Identify which cell holds the provided text, then report its (x, y) central coordinate. 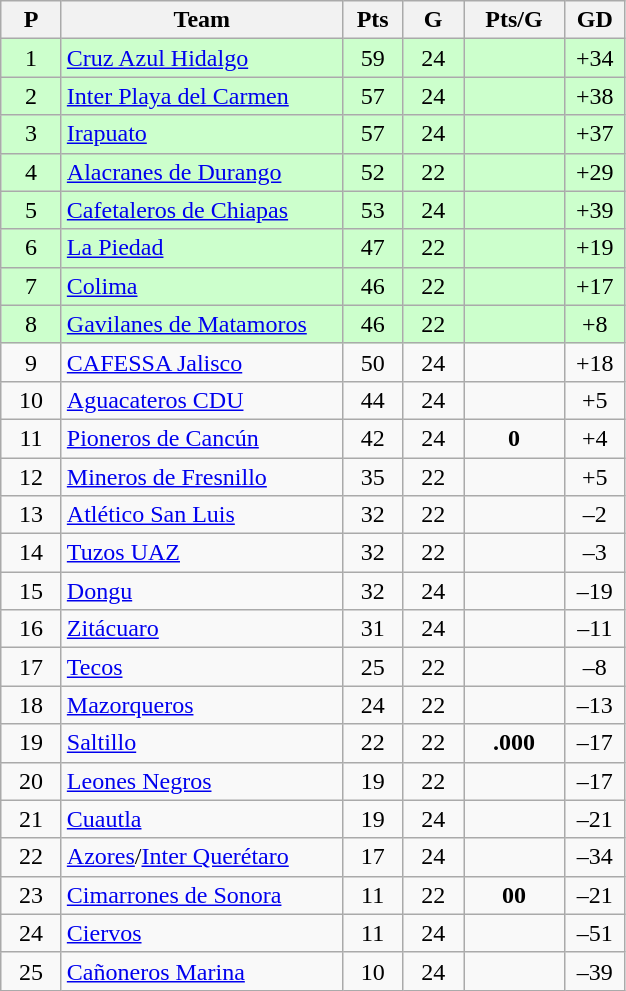
Inter Playa del Carmen (202, 96)
+18 (596, 362)
1 (32, 58)
Irapuato (202, 134)
Aguacateros CDU (202, 400)
GD (596, 20)
15 (32, 591)
Zitácuaro (202, 629)
+19 (596, 248)
–2 (596, 515)
–19 (596, 591)
5 (32, 210)
Cañoneros Marina (202, 971)
Cruz Azul Hidalgo (202, 58)
La Piedad (202, 248)
+39 (596, 210)
4 (32, 172)
47 (372, 248)
.000 (514, 743)
Cimarrones de Sonora (202, 895)
21 (32, 819)
Saltillo (202, 743)
P (32, 20)
0 (514, 438)
+17 (596, 286)
59 (372, 58)
7 (32, 286)
00 (514, 895)
+38 (596, 96)
13 (32, 515)
Team (202, 20)
Cuautla (202, 819)
Pioneros de Cancún (202, 438)
Dongu (202, 591)
+8 (596, 324)
Atlético San Luis (202, 515)
14 (32, 553)
2 (32, 96)
9 (32, 362)
Alacranes de Durango (202, 172)
+34 (596, 58)
–51 (596, 933)
–3 (596, 553)
Mazorqueros (202, 705)
35 (372, 477)
53 (372, 210)
+4 (596, 438)
–34 (596, 857)
Ciervos (202, 933)
–13 (596, 705)
–8 (596, 667)
Pts (372, 20)
6 (32, 248)
44 (372, 400)
50 (372, 362)
3 (32, 134)
Mineros de Fresnillo (202, 477)
Gavilanes de Matamoros (202, 324)
42 (372, 438)
–11 (596, 629)
Cafetaleros de Chiapas (202, 210)
–39 (596, 971)
23 (32, 895)
CAFESSA Jalisco (202, 362)
20 (32, 781)
Azores/Inter Querétaro (202, 857)
31 (372, 629)
Leones Negros (202, 781)
Colima (202, 286)
+29 (596, 172)
Tuzos UAZ (202, 553)
Pts/G (514, 20)
Tecos (202, 667)
16 (32, 629)
12 (32, 477)
+37 (596, 134)
18 (32, 705)
G (434, 20)
52 (372, 172)
8 (32, 324)
